Find where the given text appears and provide that cell's center as [x, y] coordinate. 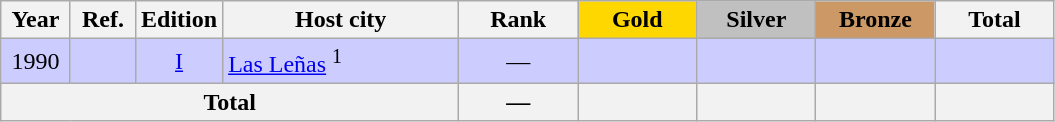
Gold [638, 20]
Host city [341, 20]
Rank [518, 20]
Bronze [876, 20]
Year [36, 20]
Edition [180, 20]
Silver [756, 20]
Ref. [102, 20]
Las Leñas 1 [341, 62]
1990 [36, 62]
I [180, 62]
